From the cell containing the given text, extract its center point as (X, Y) coordinate. 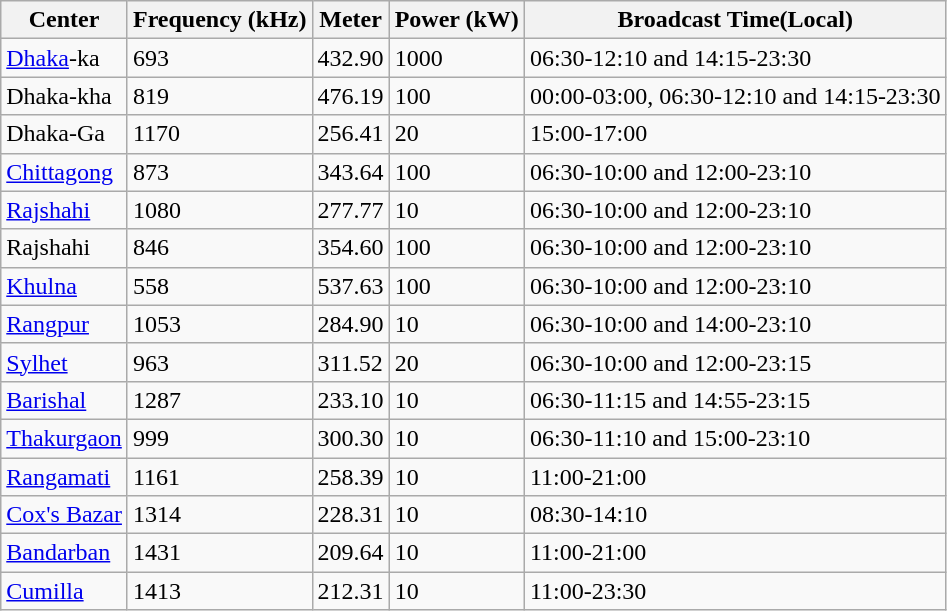
Bandarban (64, 553)
284.90 (350, 324)
Cox's Bazar (64, 515)
Dhaka-Ga (64, 134)
873 (220, 172)
476.19 (350, 96)
300.30 (350, 438)
311.52 (350, 362)
1170 (220, 134)
209.64 (350, 553)
228.31 (350, 515)
Sylhet (64, 362)
Broadcast Time(Local) (735, 20)
277.77 (350, 210)
Rangamati (64, 477)
999 (220, 438)
08:30-14:10 (735, 515)
693 (220, 58)
819 (220, 96)
1080 (220, 210)
Thakurgaon (64, 438)
1413 (220, 591)
06:30-10:00 and 14:00-23:10 (735, 324)
1161 (220, 477)
Center (64, 20)
06:30-10:00 and 12:00-23:15 (735, 362)
558 (220, 286)
06:30-11:10 and 15:00-23:10 (735, 438)
963 (220, 362)
06:30-11:15 and 14:55-23:15 (735, 400)
1000 (456, 58)
Khulna (64, 286)
343.64 (350, 172)
846 (220, 248)
1431 (220, 553)
11:00-23:30 (735, 591)
06:30-12:10 and 14:15-23:30 (735, 58)
Frequency (kHz) (220, 20)
1053 (220, 324)
15:00-17:00 (735, 134)
258.39 (350, 477)
Power (kW) (456, 20)
Meter (350, 20)
Cumilla (64, 591)
432.90 (350, 58)
Chittagong (64, 172)
354.60 (350, 248)
1287 (220, 400)
212.31 (350, 591)
256.41 (350, 134)
Rangpur (64, 324)
Dhaka-ka (64, 58)
00:00-03:00, 06:30-12:10 and 14:15-23:30 (735, 96)
Barishal (64, 400)
233.10 (350, 400)
Dhaka-kha (64, 96)
1314 (220, 515)
537.63 (350, 286)
